Determine the [X, Y] coordinate at the center of the cell enclosing the given text.  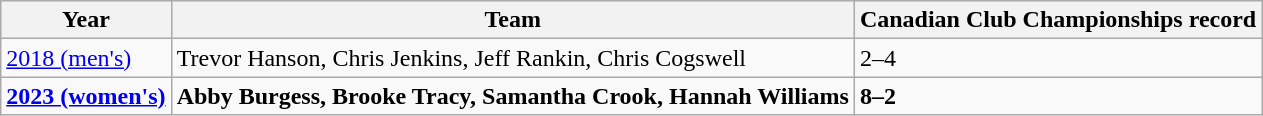
Trevor Hanson, Chris Jenkins, Jeff Rankin, Chris Cogswell [512, 58]
Team [512, 20]
Abby Burgess, Brooke Tracy, Samantha Crook, Hannah Williams [512, 96]
8–2 [1058, 96]
2–4 [1058, 58]
Canadian Club Championships record [1058, 20]
Year [86, 20]
2023 (women's) [86, 96]
2018 (men's) [86, 58]
